Pinpoint the cell where the given text exists, returning its (x, y) midpoint coordinate. 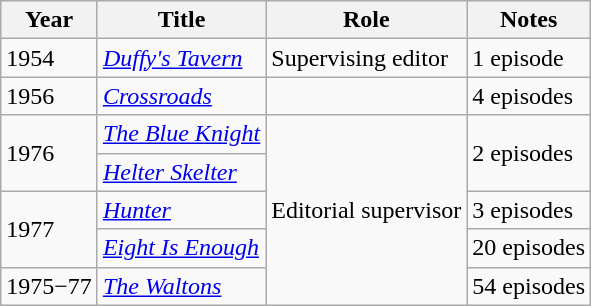
4 episodes (529, 96)
Crossroads (181, 96)
Supervising editor (366, 58)
The Blue Knight (181, 134)
1954 (50, 58)
Year (50, 20)
1977 (50, 229)
Notes (529, 20)
1956 (50, 96)
1 episode (529, 58)
54 episodes (529, 286)
3 episodes (529, 210)
1975−77 (50, 286)
1976 (50, 153)
20 episodes (529, 248)
Role (366, 20)
The Waltons (181, 286)
Editorial supervisor (366, 210)
2 episodes (529, 153)
Hunter (181, 210)
Title (181, 20)
Duffy's Tavern (181, 58)
Eight Is Enough (181, 248)
Helter Skelter (181, 172)
